Identify which cell holds the provided text, then report its [x, y] central coordinate. 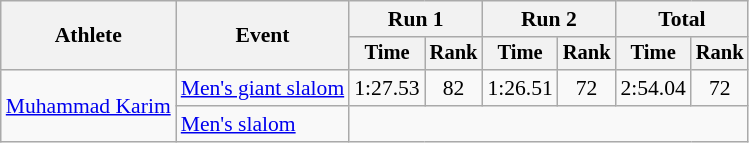
82 [454, 88]
1:26.51 [520, 88]
Men's slalom [263, 124]
2:54.04 [652, 88]
1:27.53 [386, 88]
Event [263, 36]
Run 1 [416, 19]
Run 2 [548, 19]
Athlete [88, 36]
Muhammad Karim [88, 106]
Total [682, 19]
Men's giant slalom [263, 88]
